Return [x, y] of the center of cell containing provided text 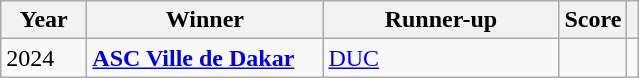
Runner-up [441, 20]
2024 [44, 58]
DUC [441, 58]
Winner [205, 20]
ASC Ville de Dakar [205, 58]
Year [44, 20]
Score [593, 20]
